Pinpoint the cell where the given text exists, returning its (X, Y) midpoint coordinate. 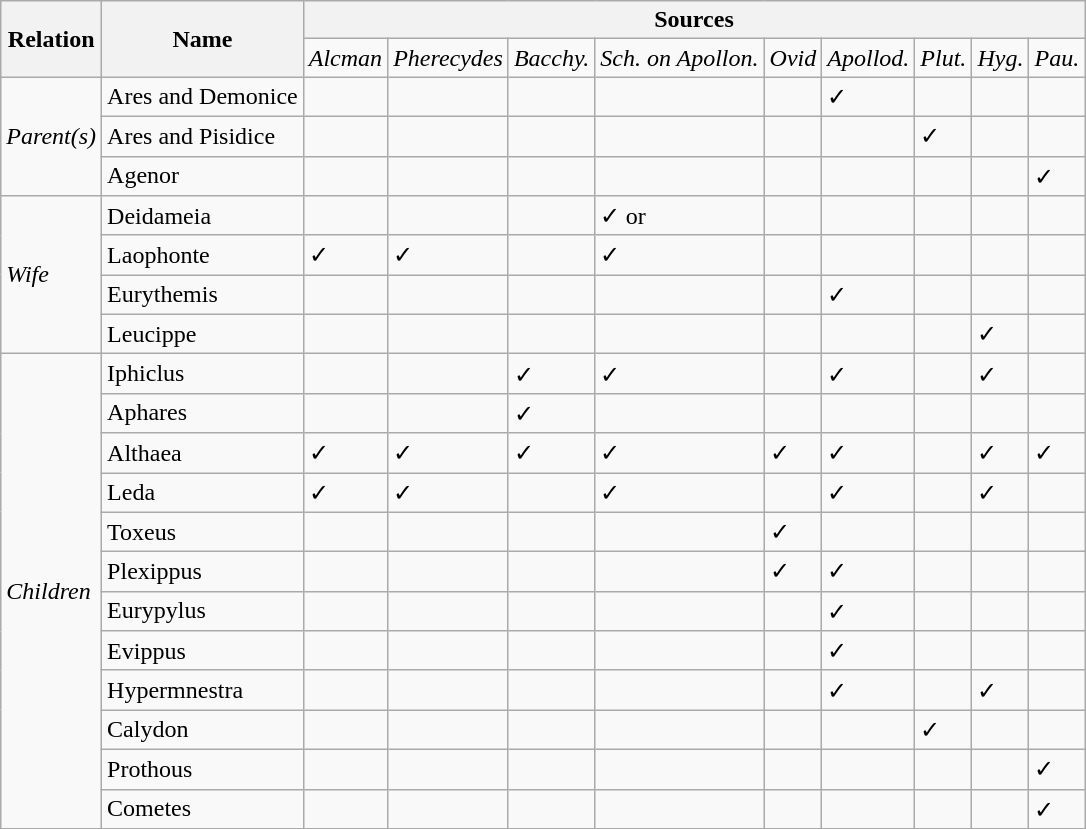
Name (203, 39)
Hypermnestra (203, 690)
Hyg. (1000, 58)
Children (52, 592)
Laophonte (203, 255)
Sch. on Apollon. (680, 58)
Wife (52, 275)
Aphares (203, 413)
Ares and Demonice (203, 97)
Toxeus (203, 532)
Sources (694, 20)
Plexippus (203, 572)
Agenor (203, 176)
Cometes (203, 809)
Ovid (793, 58)
Eurythemis (203, 295)
Deidameia (203, 216)
Relation (52, 39)
Apollod. (868, 58)
Leda (203, 492)
Althaea (203, 453)
Eurypylus (203, 611)
Prothous (203, 769)
Bacchy. (551, 58)
Pherecydes (448, 58)
Pau. (1057, 58)
Evippus (203, 651)
Ares and Pisidice (203, 136)
✓ or (680, 216)
Alcman (345, 58)
Calydon (203, 730)
Plut. (944, 58)
Leucippe (203, 334)
Iphiclus (203, 374)
Parent(s) (52, 136)
